Search for the cell housing the specified text and yield its [x, y] center coordinate. 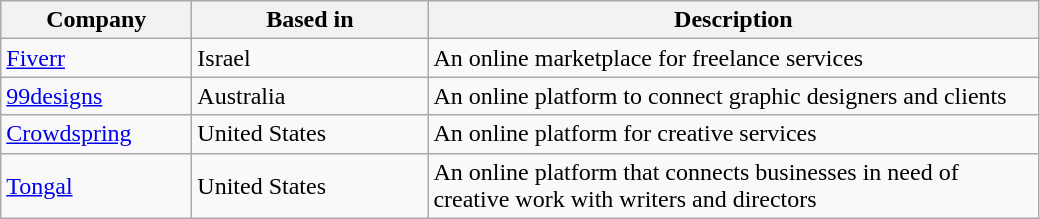
99designs [96, 96]
Australia [310, 96]
Tongal [96, 186]
Crowdspring [96, 134]
Fiverr [96, 58]
An online platform that connects businesses in need of creative work with writers and directors [734, 186]
An online marketplace for freelance services [734, 58]
Description [734, 20]
Company [96, 20]
Israel [310, 58]
An online platform for creative services [734, 134]
An online platform to connect graphic designers and clients [734, 96]
Based in [310, 20]
